Return the (x, y) coordinate for the center point of the cell that contains the specified text.  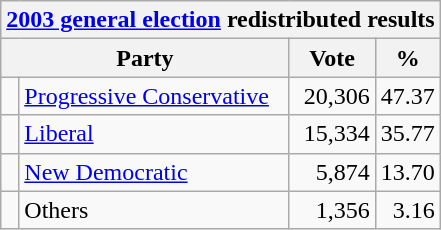
5,874 (332, 172)
1,356 (332, 210)
Vote (332, 58)
Others (154, 210)
Party (145, 58)
Progressive Conservative (154, 96)
3.16 (408, 210)
15,334 (332, 134)
% (408, 58)
Liberal (154, 134)
20,306 (332, 96)
New Democratic (154, 172)
2003 general election redistributed results (220, 20)
13.70 (408, 172)
47.37 (408, 96)
35.77 (408, 134)
